Identify which cell holds the provided text, then report its (X, Y) central coordinate. 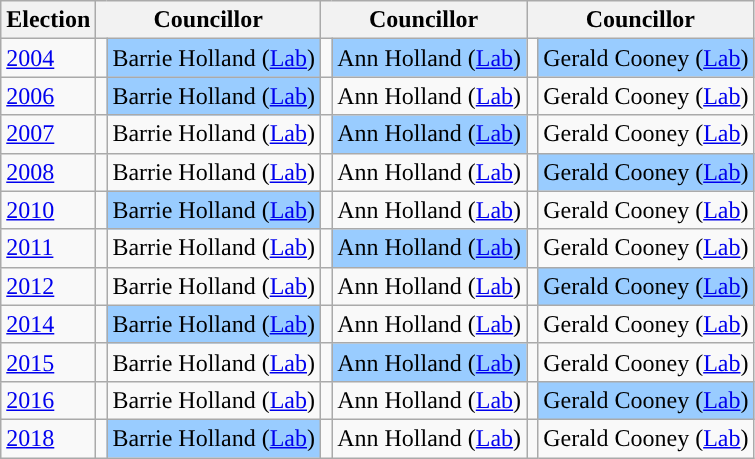
2010 (48, 210)
2008 (48, 172)
2015 (48, 362)
2018 (48, 438)
Election (48, 20)
2004 (48, 58)
2016 (48, 400)
2014 (48, 324)
2007 (48, 134)
2011 (48, 248)
2012 (48, 286)
2006 (48, 96)
